Extract the (X, Y) coordinate from the center of the cell holding the provided text.  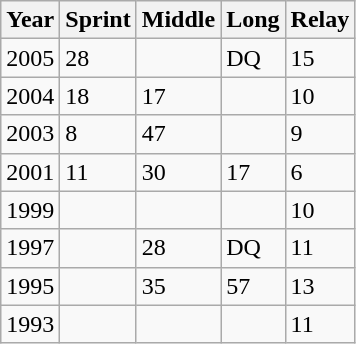
8 (98, 134)
Sprint (98, 20)
2004 (30, 96)
30 (178, 172)
35 (178, 286)
9 (320, 134)
2005 (30, 58)
2003 (30, 134)
57 (253, 286)
1999 (30, 210)
2001 (30, 172)
Middle (178, 20)
18 (98, 96)
1993 (30, 324)
Year (30, 20)
Relay (320, 20)
13 (320, 286)
6 (320, 172)
1997 (30, 248)
47 (178, 134)
15 (320, 58)
Long (253, 20)
1995 (30, 286)
